Output the [X, Y] coordinate of the center of the cell containing the given text.  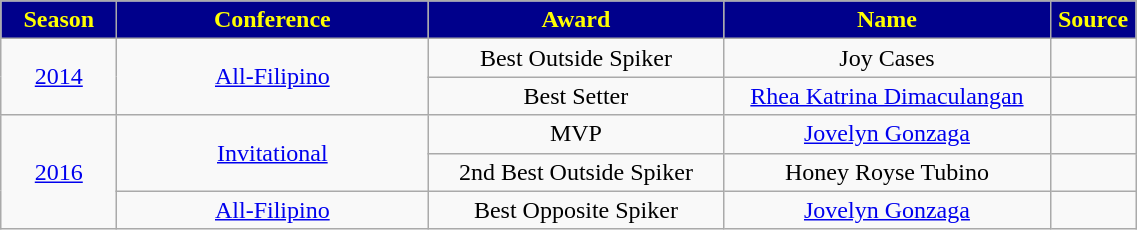
MVP [576, 134]
Best Opposite Spiker [576, 210]
Conference [272, 20]
Invitational [272, 153]
2016 [59, 172]
2nd Best Outside Spiker [576, 172]
Source [1093, 20]
Best Outside Spiker [576, 58]
Rhea Katrina Dimaculangan [887, 96]
Best Setter [576, 96]
2014 [59, 77]
Award [576, 20]
Season [59, 20]
Name [887, 20]
Joy Cases [887, 58]
Honey Royse Tubino [887, 172]
